Capture the cell that displays the provided text and extract its [x, y] central coordinate. 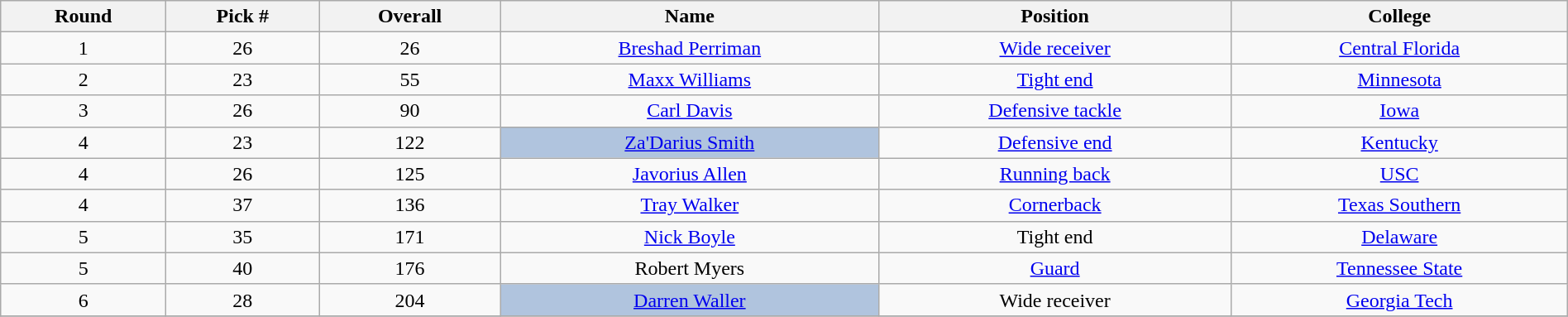
122 [410, 142]
125 [410, 174]
Guard [1055, 268]
40 [243, 268]
Minnesota [1399, 79]
171 [410, 237]
College [1399, 17]
Central Florida [1399, 48]
Darren Waller [690, 300]
Za'Darius Smith [690, 142]
Tray Walker [690, 205]
Defensive tackle [1055, 111]
Tennessee State [1399, 268]
35 [243, 237]
Nick Boyle [690, 237]
Round [84, 17]
USC [1399, 174]
37 [243, 205]
Cornerback [1055, 205]
Delaware [1399, 237]
Robert Myers [690, 268]
Georgia Tech [1399, 300]
Kentucky [1399, 142]
204 [410, 300]
Defensive end [1055, 142]
Overall [410, 17]
Pick # [243, 17]
6 [84, 300]
Texas Southern [1399, 205]
Breshad Perriman [690, 48]
90 [410, 111]
Name [690, 17]
Javorius Allen [690, 174]
176 [410, 268]
1 [84, 48]
3 [84, 111]
Maxx Williams [690, 79]
28 [243, 300]
55 [410, 79]
Running back [1055, 174]
Position [1055, 17]
136 [410, 205]
2 [84, 79]
Carl Davis [690, 111]
Iowa [1399, 111]
